For the text-containing cell, return its midpoint in [x, y] coordinate format. 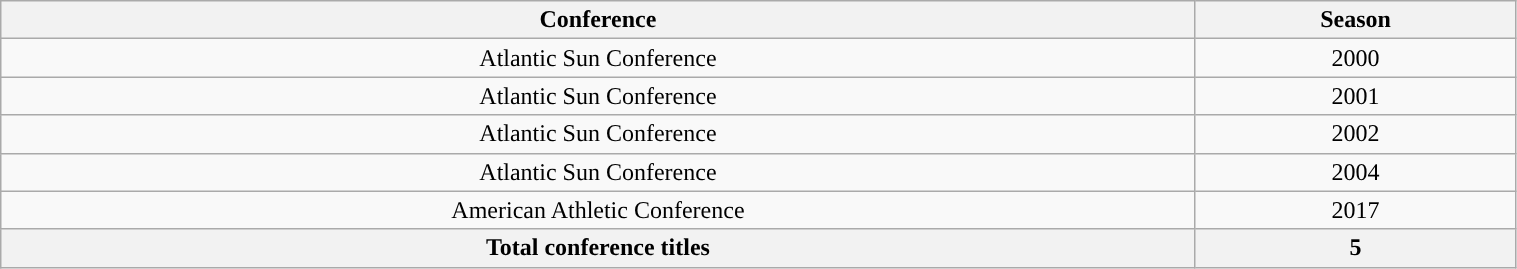
Conference [598, 20]
2002 [1356, 134]
Season [1356, 20]
2000 [1356, 58]
Total conference titles [598, 248]
5 [1356, 248]
2017 [1356, 210]
2001 [1356, 96]
American Athletic Conference [598, 210]
2004 [1356, 172]
